Return [X, Y] of the center of cell containing provided text 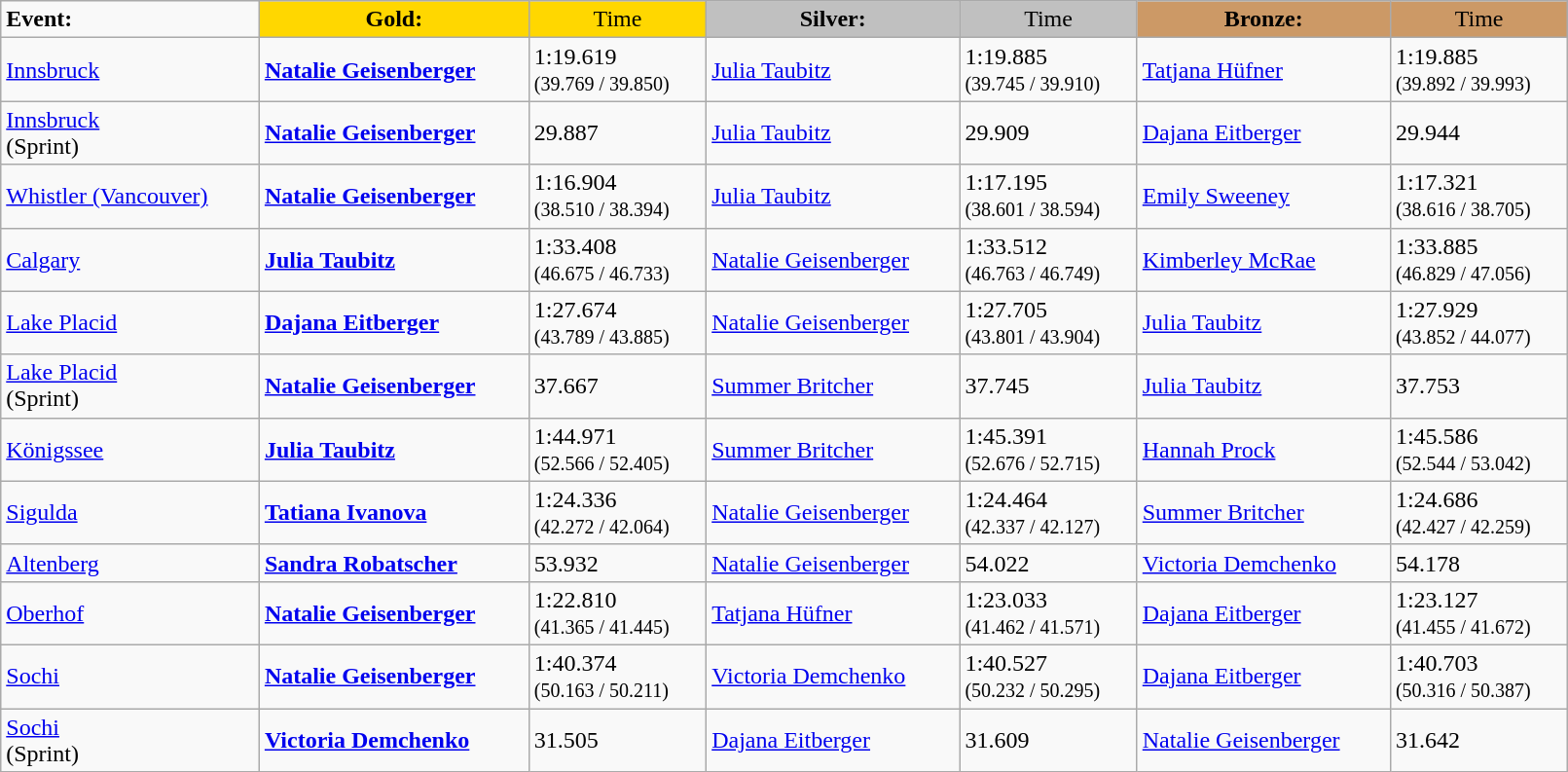
31.642 [1478, 740]
Sigulda [130, 512]
1:24.464(42.337 / 42.127) [1048, 512]
1:33.512(46.763 / 46.749) [1048, 259]
1:33.408(46.675 / 46.733) [617, 259]
1:27.674(43.789 / 43.885) [617, 323]
1:19.885(39.892 / 39.993) [1478, 70]
29.944 [1478, 132]
1:45.391(52.676 / 52.715) [1048, 450]
31.505 [617, 740]
Sochi(Sprint) [130, 740]
1:40.527(50.232 / 50.295) [1048, 676]
Königssee [130, 450]
1:33.885(46.829 / 47.056) [1478, 259]
1:19.619(39.769 / 39.850) [617, 70]
Sochi [130, 676]
1:44.971(52.566 / 52.405) [617, 450]
Lake Placid [130, 323]
Emily Sweeney [1263, 197]
1:23.033(41.462 / 41.571) [1048, 613]
Hannah Prock [1263, 450]
37.667 [617, 386]
54.178 [1478, 563]
1:19.885(39.745 / 39.910) [1048, 70]
Event: [130, 19]
1:27.929(43.852 / 44.077) [1478, 323]
1:45.586(52.544 / 53.042) [1478, 450]
31.609 [1048, 740]
1:24.686(42.427 / 42.259) [1478, 512]
Whistler (Vancouver) [130, 197]
53.932 [617, 563]
29.909 [1048, 132]
Bronze: [1263, 19]
Silver: [833, 19]
Calgary [130, 259]
Sandra Robatscher [393, 563]
1:27.705(43.801 / 43.904) [1048, 323]
Tatiana Ivanova [393, 512]
1:24.336(42.272 / 42.064) [617, 512]
54.022 [1048, 563]
Lake Placid(Sprint) [130, 386]
Altenberg [130, 563]
Oberhof [130, 613]
1:17.321(38.616 / 38.705) [1478, 197]
1:23.127(41.455 / 41.672) [1478, 613]
37.745 [1048, 386]
Innsbruck(Sprint) [130, 132]
Kimberley McRae [1263, 259]
1:40.374(50.163 / 50.211) [617, 676]
Innsbruck [130, 70]
1:22.810(41.365 / 41.445) [617, 613]
Gold: [393, 19]
29.887 [617, 132]
37.753 [1478, 386]
1:40.703(50.316 / 50.387) [1478, 676]
1:17.195(38.601 / 38.594) [1048, 197]
1:16.904(38.510 / 38.394) [617, 197]
